Capture the cell that displays the provided text and extract its (X, Y) central coordinate. 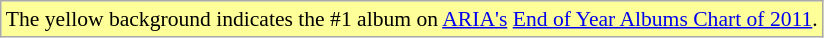
The yellow background indicates the #1 album on ARIA's End of Year Albums Chart of 2011. (412, 19)
